Locate the cell with the specified text and output its (X, Y) center coordinate. 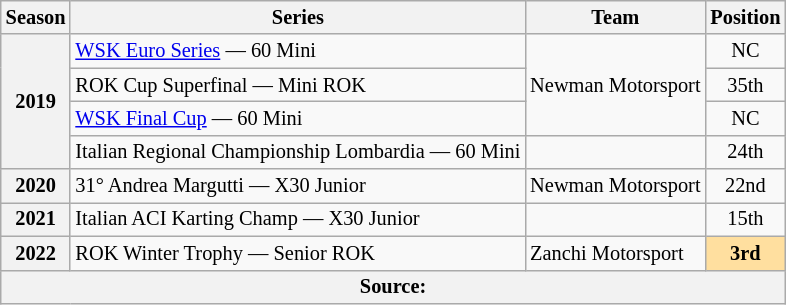
Series (298, 17)
22nd (745, 186)
WSK Euro Series — 60 Mini (298, 51)
2022 (36, 253)
2021 (36, 219)
2019 (36, 102)
31° Andrea Margutti — X30 Junior (298, 186)
Italian Regional Championship Lombardia — 60 Mini (298, 152)
24th (745, 152)
Italian ACI Karting Champ — X30 Junior (298, 219)
35th (745, 85)
Team (615, 17)
2020 (36, 186)
WSK Final Cup — 60 Mini (298, 118)
3rd (745, 253)
ROK Winter Trophy — Senior ROK (298, 253)
Season (36, 17)
Position (745, 17)
Zanchi Motorsport (615, 253)
Source: (394, 287)
ROK Cup Superfinal — Mini ROK (298, 85)
15th (745, 219)
